Scan for the cell matching the given text and deliver its [x, y] coordinate at center. 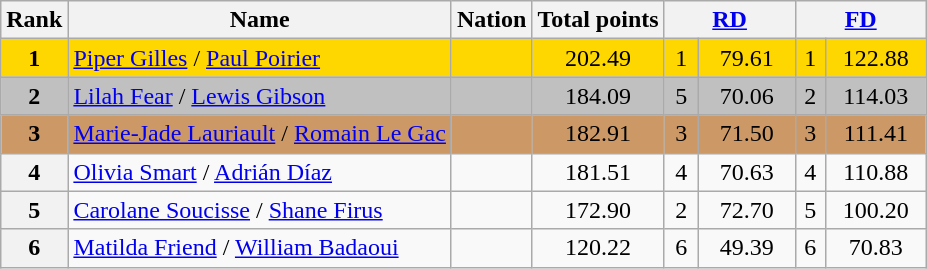
172.90 [598, 210]
182.91 [598, 134]
120.22 [598, 248]
Matilda Friend / William Badaoui [260, 248]
184.09 [598, 96]
70.06 [746, 96]
Marie-Jade Lauriault / Romain Le Gac [260, 134]
FD [860, 20]
Lilah Fear / Lewis Gibson [260, 96]
70.83 [876, 248]
49.39 [746, 248]
122.88 [876, 58]
Name [260, 20]
72.70 [746, 210]
71.50 [746, 134]
114.03 [876, 96]
79.61 [746, 58]
181.51 [598, 172]
202.49 [598, 58]
111.41 [876, 134]
Piper Gilles / Paul Poirier [260, 58]
Carolane Soucisse / Shane Firus [260, 210]
100.20 [876, 210]
Rank [34, 20]
110.88 [876, 172]
70.63 [746, 172]
Olivia Smart / Adrián Díaz [260, 172]
Total points [598, 20]
RD [730, 20]
Nation [491, 20]
